Pinpoint the cell where the given text exists, returning its [X, Y] midpoint coordinate. 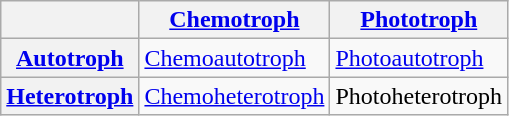
Chemoautotroph [234, 58]
Photoautotroph [419, 58]
Photoheterotroph [419, 96]
Autotroph [70, 58]
Phototroph [419, 20]
Chemotroph [234, 20]
Chemoheterotroph [234, 96]
Heterotroph [70, 96]
